Identify which cell holds the provided text, then report its [x, y] central coordinate. 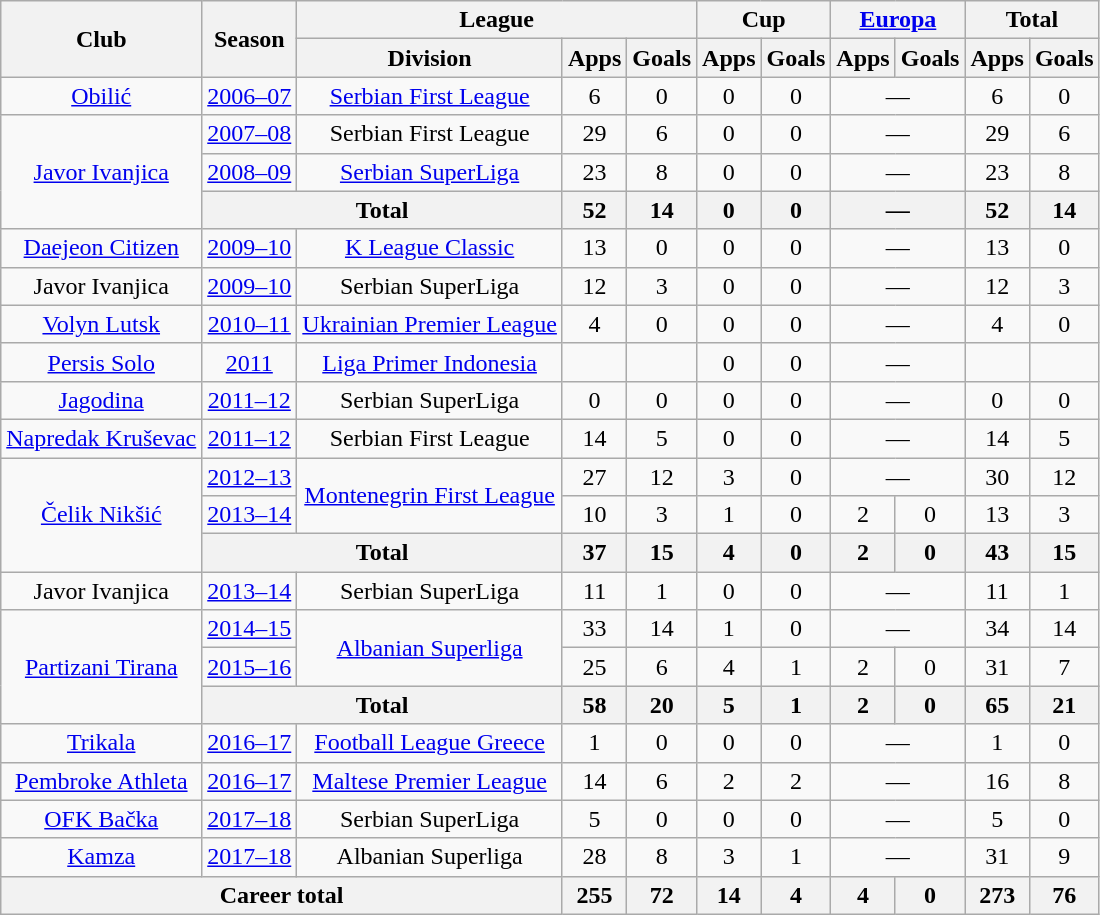
9 [1064, 857]
255 [594, 895]
273 [997, 895]
16 [997, 781]
Maltese Premier League [430, 781]
2012–13 [250, 477]
43 [997, 553]
2011 [250, 362]
Montenegrin First League [430, 496]
72 [662, 895]
League [497, 20]
33 [594, 629]
OFK Bačka [102, 819]
Čelik Nikšić [102, 515]
K League Classic [430, 248]
7 [1064, 667]
65 [997, 705]
20 [662, 705]
Division [430, 58]
Napredak Kruševac [102, 438]
2010–11 [250, 324]
Jagodina [102, 400]
Partizani Tirana [102, 667]
37 [594, 553]
Club [102, 39]
Season [250, 39]
58 [594, 705]
Pembroke Athleta [102, 781]
2014–15 [250, 629]
Volyn Lutsk [102, 324]
Daejeon Citizen [102, 248]
30 [997, 477]
Kamza [102, 857]
10 [594, 515]
27 [594, 477]
2008–09 [250, 172]
Trikala [102, 743]
Career total [282, 895]
28 [594, 857]
Liga Primer Indonesia [430, 362]
Football League Greece [430, 743]
2006–07 [250, 96]
2007–08 [250, 134]
Cup [764, 20]
34 [997, 629]
21 [1064, 705]
76 [1064, 895]
Obilić [102, 96]
Ukrainian Premier League [430, 324]
Europa [898, 20]
25 [594, 667]
Persis Solo [102, 362]
2015–16 [250, 667]
